Provide the [X, Y] coordinate of the cell's center where the given text is located.  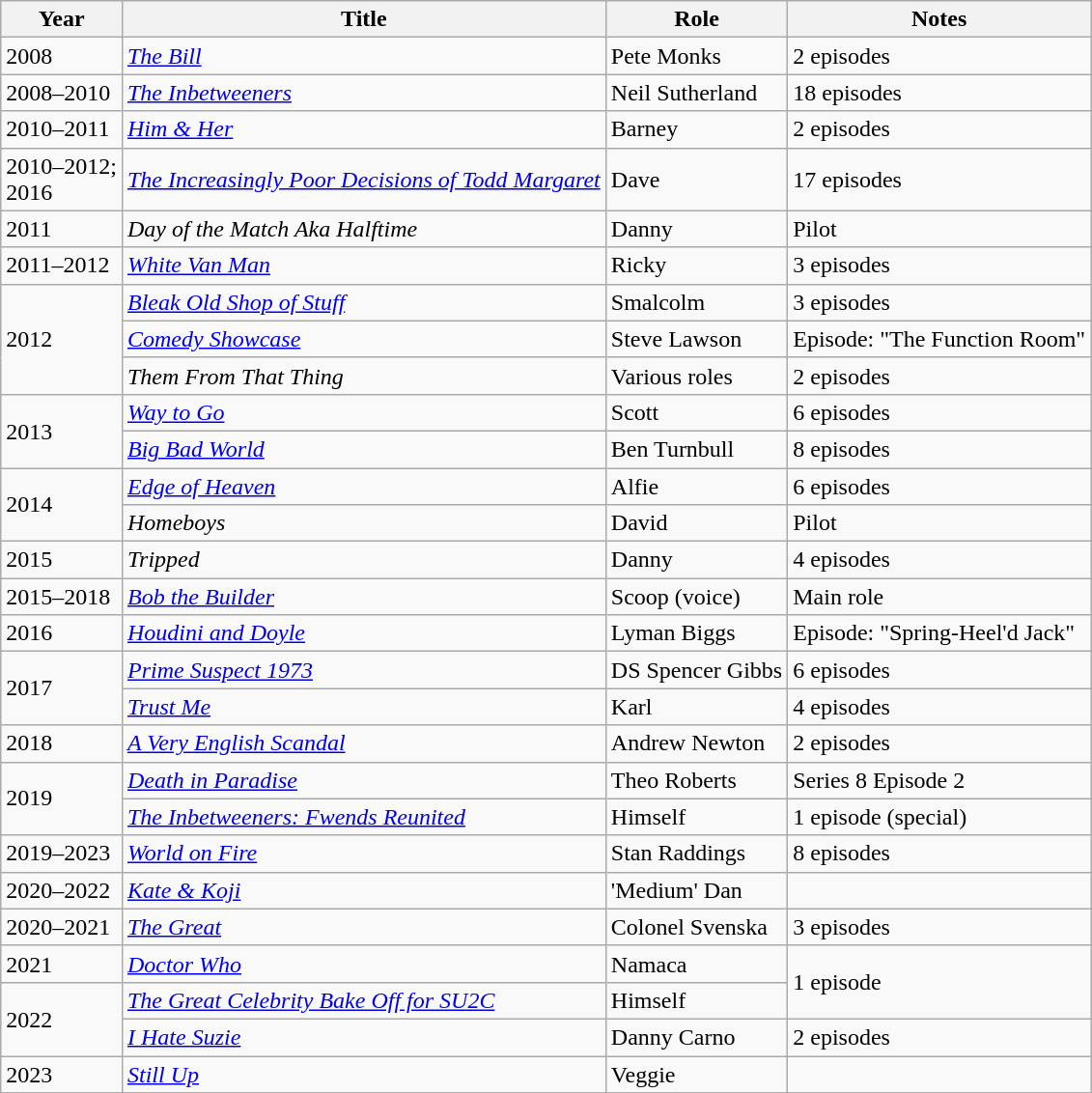
Dave [696, 180]
2022 [62, 1019]
2018 [62, 743]
Year [62, 19]
2014 [62, 504]
Series 8 Episode 2 [939, 780]
I Hate Suzie [363, 1037]
Homeboys [363, 523]
Lyman Biggs [696, 633]
The Great [363, 927]
The Increasingly Poor Decisions of Todd Margaret [363, 180]
2008 [62, 56]
Karl [696, 707]
Tripped [363, 560]
Andrew Newton [696, 743]
Ricky [696, 266]
Day of the Match Aka Halftime [363, 229]
Scott [696, 412]
Notes [939, 19]
2011 [62, 229]
The Inbetweeners: Fwends Reunited [363, 817]
Way to Go [363, 412]
Colonel Svenska [696, 927]
1 episode (special) [939, 817]
The Bill [363, 56]
Pete Monks [696, 56]
Big Bad World [363, 449]
2013 [62, 431]
Smalcolm [696, 302]
The Great Celebrity Bake Off for SU2C [363, 1000]
Title [363, 19]
Stan Raddings [696, 854]
Doctor Who [363, 964]
2023 [62, 1075]
Bleak Old Shop of Stuff [363, 302]
18 episodes [939, 93]
'Medium' Dan [696, 890]
Scoop (voice) [696, 597]
Bob the Builder [363, 597]
Houdini and Doyle [363, 633]
Episode: "The Function Room" [939, 339]
2010–2011 [62, 129]
2019–2023 [62, 854]
2020–2022 [62, 890]
Episode: "Spring-Heel'd Jack" [939, 633]
2012 [62, 339]
Steve Lawson [696, 339]
2017 [62, 688]
Prime Suspect 1973 [363, 670]
2015–2018 [62, 597]
Theo Roberts [696, 780]
Him & Her [363, 129]
Alfie [696, 486]
Veggie [696, 1075]
A Very English Scandal [363, 743]
White Van Man [363, 266]
2020–2021 [62, 927]
Main role [939, 597]
Various roles [696, 376]
DS Spencer Gibbs [696, 670]
2015 [62, 560]
Death in Paradise [363, 780]
Ben Turnbull [696, 449]
2016 [62, 633]
Edge of Heaven [363, 486]
Trust Me [363, 707]
Role [696, 19]
The Inbetweeners [363, 93]
2011–2012 [62, 266]
2021 [62, 964]
2019 [62, 799]
Them From That Thing [363, 376]
Danny Carno [696, 1037]
2008–2010 [62, 93]
2010–2012;2016 [62, 180]
World on Fire [363, 854]
Barney [696, 129]
Kate & Koji [363, 890]
Namaca [696, 964]
1 episode [939, 982]
17 episodes [939, 180]
Comedy Showcase [363, 339]
David [696, 523]
Still Up [363, 1075]
Neil Sutherland [696, 93]
